Pinpoint the cell where the given text exists, returning its [x, y] midpoint coordinate. 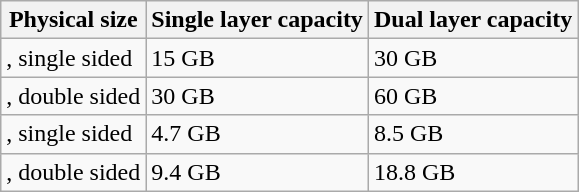
9.4 GB [258, 172]
4.7 GB [258, 134]
15 GB [258, 58]
8.5 GB [472, 134]
Physical size [74, 20]
Dual layer capacity [472, 20]
18.8 GB [472, 172]
Single layer capacity [258, 20]
60 GB [472, 96]
